Detect which cell encompasses the target text, then output its [x, y] center coordinate. 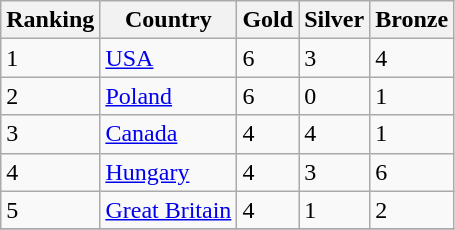
Hungary [168, 172]
Silver [334, 20]
Gold [268, 20]
Country [168, 20]
USA [168, 58]
Canada [168, 134]
0 [334, 96]
Ranking [50, 20]
Great Britain [168, 210]
Poland [168, 96]
Bronze [412, 20]
5 [50, 210]
